Search for the cell housing the specified text and yield its (X, Y) center coordinate. 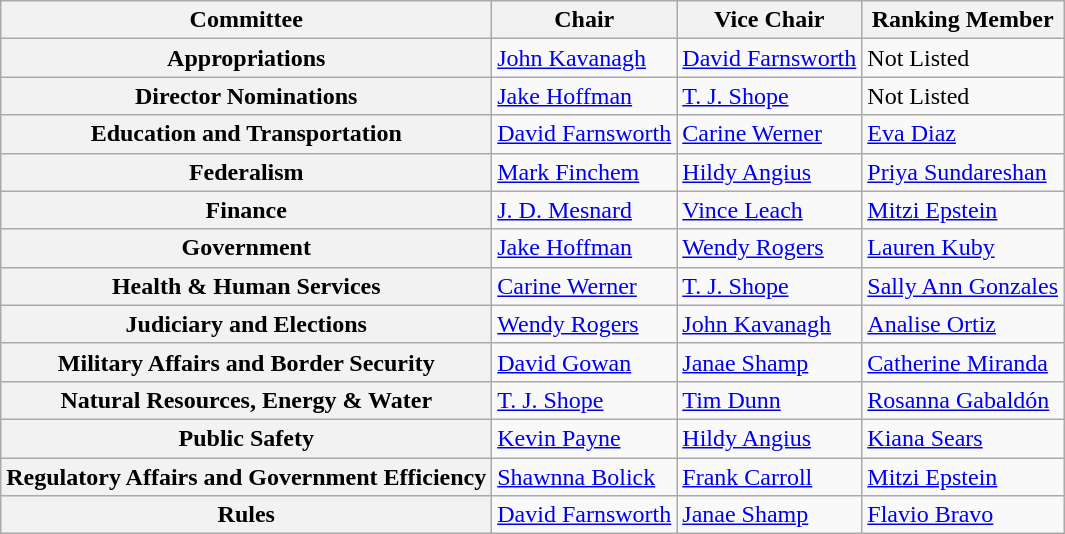
Vince Leach (770, 210)
Rosanna Gabaldón (963, 400)
Committee (246, 20)
Kiana Sears (963, 438)
Appropriations (246, 58)
Education and Transportation (246, 134)
Rules (246, 515)
Health & Human Services (246, 286)
Priya Sundareshan (963, 172)
Analise Ortiz (963, 324)
Kevin Payne (584, 438)
Director Nominations (246, 96)
Chair (584, 20)
J. D. Mesnard (584, 210)
Mark Finchem (584, 172)
Eva Diaz (963, 134)
Flavio Bravo (963, 515)
Frank Carroll (770, 477)
Finance (246, 210)
Tim Dunn (770, 400)
Judiciary and Elections (246, 324)
Shawnna Bolick (584, 477)
Catherine Miranda (963, 362)
Military Affairs and Border Security (246, 362)
Federalism (246, 172)
Lauren Kuby (963, 248)
David Gowan (584, 362)
Natural Resources, Energy & Water (246, 400)
Ranking Member (963, 20)
Government (246, 248)
Sally Ann Gonzales (963, 286)
Vice Chair (770, 20)
Regulatory Affairs and Government Efficiency (246, 477)
Public Safety (246, 438)
